Identify which cell holds the provided text, then report its (x, y) central coordinate. 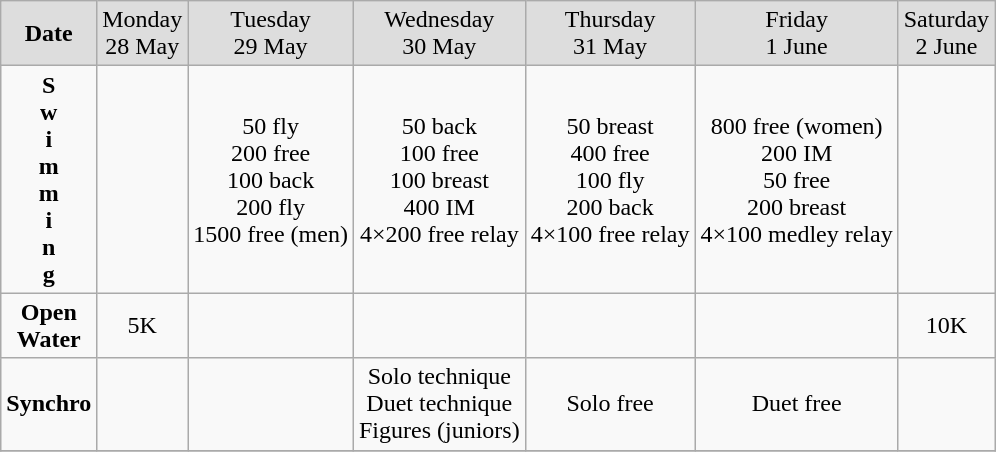
Saturday 2 June (946, 34)
Friday 1 June (796, 34)
800 free (women) 200 IM 50 free 200 breast 4×100 medley relay (796, 180)
Duet free (796, 404)
S w i m m i n g (49, 180)
Synchro (49, 404)
Date (49, 34)
Solo free (610, 404)
Thursday 31 May (610, 34)
50 back 100 free 100 breast 400 IM 4×200 free relay (439, 180)
10K (946, 326)
5K (142, 326)
Monday 28 May (142, 34)
Tuesday 29 May (271, 34)
50 fly 200 free 100 back 200 fly 1500 free (men) (271, 180)
Solo technique Duet technique Figures (juniors) (439, 404)
Wednesday 30 May (439, 34)
Open Water (49, 326)
50 breast 400 free 100 fly 200 back 4×100 free relay (610, 180)
